Find where the given text appears and provide that cell's center as [X, Y] coordinate. 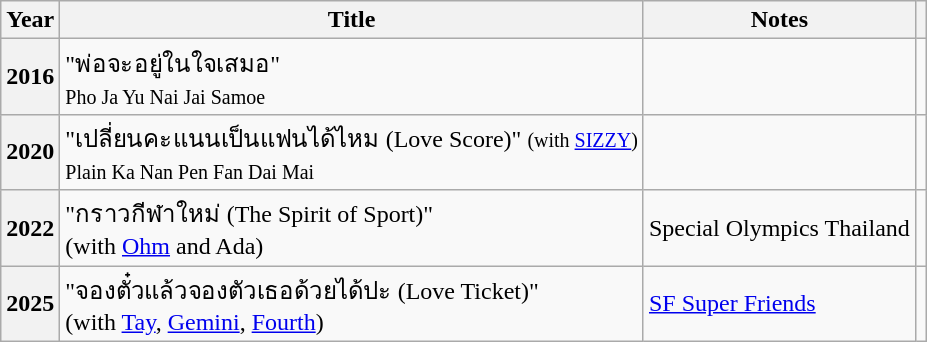
Notes [779, 20]
2025 [30, 304]
2016 [30, 77]
Year [30, 20]
Special Olympics Thailand [779, 228]
"กราวกีฬาใหม่ (The Spirit of Sport)"(with Ohm and Ada) [352, 228]
"พ่อจะอยู่ในใจเสมอ"Pho Ja Yu Nai Jai Samoe [352, 77]
"เปลี่ยนคะแนนเป็นแฟนได้ไหม (Love Score)" (with SIZZY)Plain Ka Nan Pen Fan Dai Mai [352, 152]
SF Super Friends [779, 304]
2022 [30, 228]
"จองตั๋วแล้วจองตัวเธอด้วยได้ปะ (Love Ticket)"(with Tay, Gemini, Fourth) [352, 304]
2020 [30, 152]
Title [352, 20]
